Determine the [X, Y] coordinate at the center of the cell enclosing the given text.  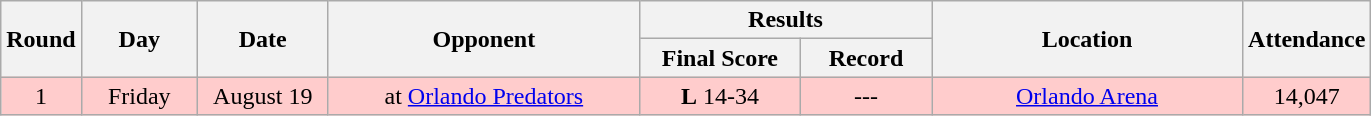
Record [866, 58]
--- [866, 96]
Results [785, 20]
Friday [139, 96]
Attendance [1307, 39]
Final Score [720, 58]
Opponent [484, 39]
Day [139, 39]
Round [41, 39]
1 [41, 96]
August 19 [262, 96]
Date [262, 39]
Orlando Arena [1088, 96]
at Orlando Predators [484, 96]
14,047 [1307, 96]
Location [1088, 39]
L 14-34 [720, 96]
